Output the (x, y) coordinate of the center of the cell containing the given text.  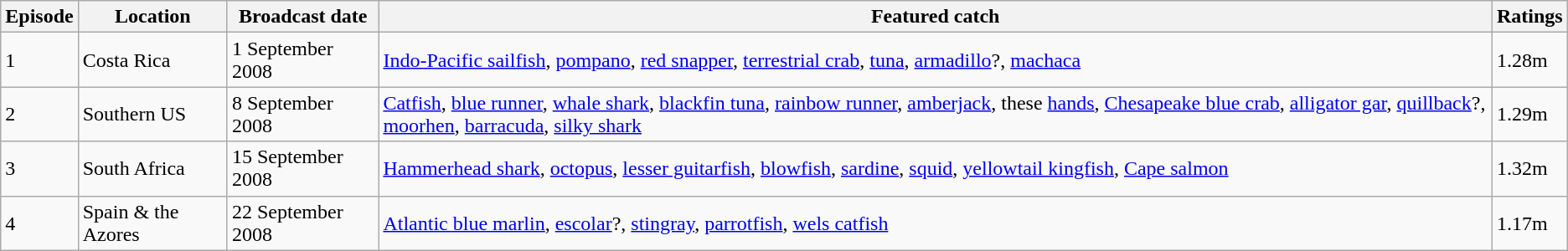
Broadcast date (302, 17)
Location (152, 17)
Featured catch (936, 17)
Ratings (1529, 17)
Hammerhead shark, octopus, lesser guitarfish, blowfish, sardine, squid, yellowtail kingfish, Cape salmon (936, 169)
3 (39, 169)
1 (39, 60)
22 September 2008 (302, 223)
1.29m (1529, 114)
2 (39, 114)
1.28m (1529, 60)
Costa Rica (152, 60)
Atlantic blue marlin, escolar?, stingray, parrotfish, wels catfish (936, 223)
Spain & the Azores (152, 223)
15 September 2008 (302, 169)
Indo-Pacific sailfish, pompano, red snapper, terrestrial crab, tuna, armadillo?, machaca (936, 60)
Southern US (152, 114)
4 (39, 223)
Episode (39, 17)
South Africa (152, 169)
1.17m (1529, 223)
8 September 2008 (302, 114)
1 September 2008 (302, 60)
1.32m (1529, 169)
